Return the [X, Y] coordinate for the center point of the cell that contains the specified text.  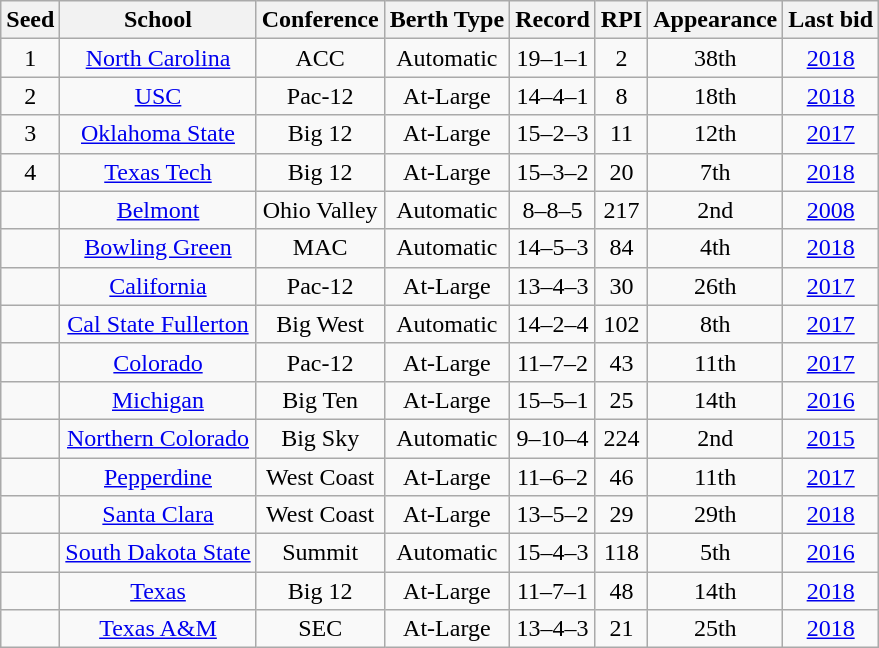
15–5–1 [553, 400]
11–7–2 [553, 362]
Colorado [158, 362]
3 [30, 134]
Bowling Green [158, 248]
Texas Tech [158, 172]
102 [621, 324]
Record [553, 20]
Texas [158, 591]
Big Sky [320, 438]
Cal State Fullerton [158, 324]
Seed [30, 20]
South Dakota State [158, 553]
224 [621, 438]
29th [716, 515]
2015 [831, 438]
19–1–1 [553, 58]
217 [621, 210]
Conference [320, 20]
15–3–2 [553, 172]
4th [716, 248]
25 [621, 400]
Summit [320, 553]
12th [716, 134]
Appearance [716, 20]
Big Ten [320, 400]
School [158, 20]
North Carolina [158, 58]
118 [621, 553]
11–6–2 [553, 477]
1 [30, 58]
18th [716, 96]
Last bid [831, 20]
Texas A&M [158, 629]
84 [621, 248]
RPI [621, 20]
26th [716, 286]
8 [621, 96]
38th [716, 58]
7th [716, 172]
Northern Colorado [158, 438]
Santa Clara [158, 515]
Berth Type [447, 20]
MAC [320, 248]
46 [621, 477]
25th [716, 629]
Ohio Valley [320, 210]
SEC [320, 629]
ACC [320, 58]
11 [621, 134]
California [158, 286]
14–5–3 [553, 248]
2008 [831, 210]
15–2–3 [553, 134]
Pepperdine [158, 477]
30 [621, 286]
8th [716, 324]
11–7–1 [553, 591]
21 [621, 629]
Oklahoma State [158, 134]
20 [621, 172]
13–5–2 [553, 515]
5th [716, 553]
14–2–4 [553, 324]
Belmont [158, 210]
Big West [320, 324]
Michigan [158, 400]
29 [621, 515]
9–10–4 [553, 438]
43 [621, 362]
48 [621, 591]
14–4–1 [553, 96]
8–8–5 [553, 210]
USC [158, 96]
15–4–3 [553, 553]
4 [30, 172]
